Identify which cell holds the provided text, then report its (X, Y) central coordinate. 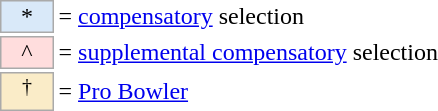
* (27, 16)
† (27, 92)
^ (27, 52)
